For the text-containing cell, return its midpoint in (X, Y) coordinate format. 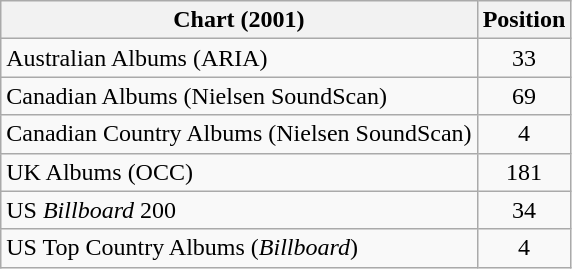
33 (524, 58)
69 (524, 96)
Position (524, 20)
UK Albums (OCC) (239, 172)
181 (524, 172)
US Top Country Albums (Billboard) (239, 248)
Chart (2001) (239, 20)
US Billboard 200 (239, 210)
Canadian Country Albums (Nielsen SoundScan) (239, 134)
34 (524, 210)
Australian Albums (ARIA) (239, 58)
Canadian Albums (Nielsen SoundScan) (239, 96)
